Scan for the cell matching the given text and deliver its [X, Y] coordinate at center. 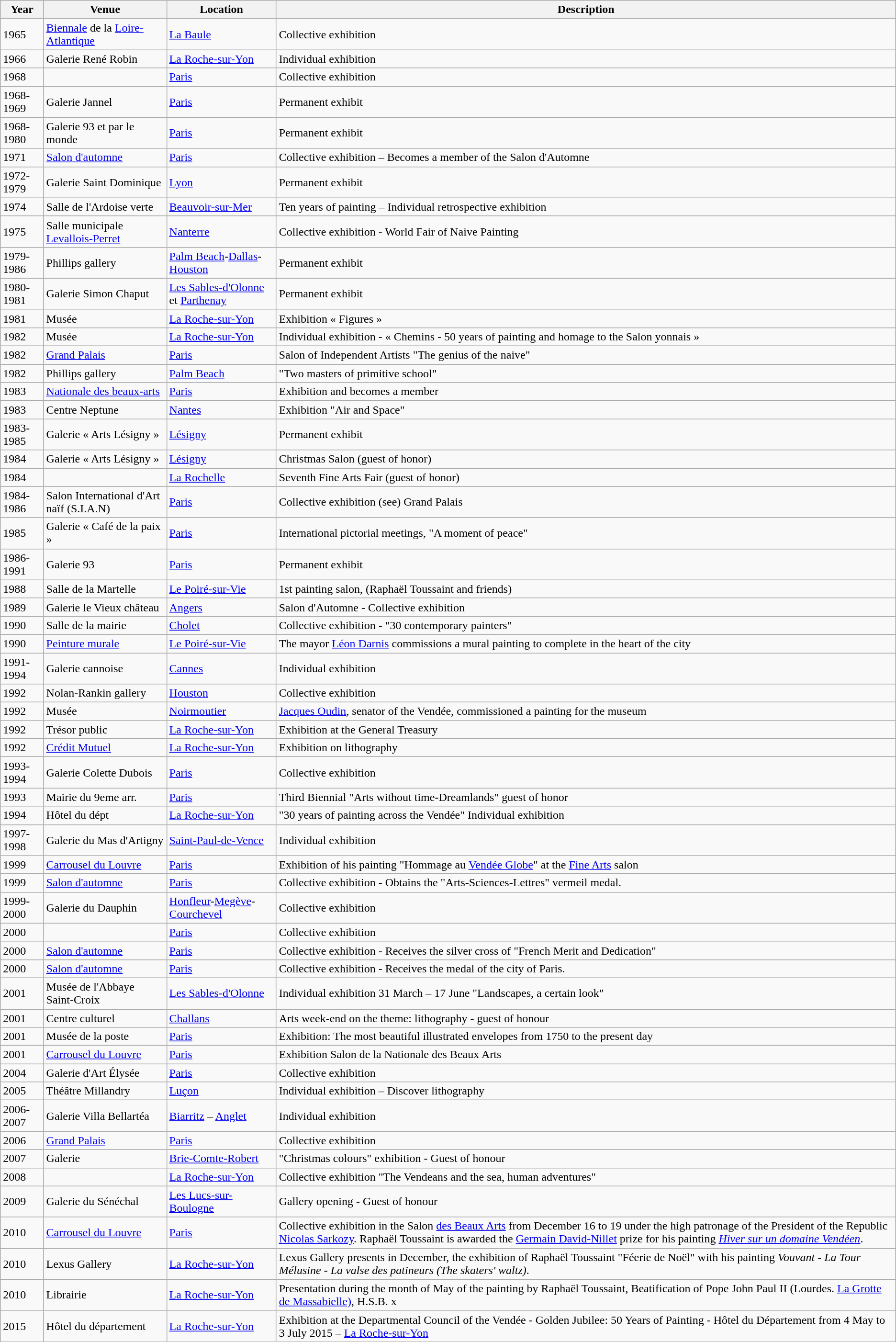
Galerie du Sénéchal [105, 1202]
Lexus Gallery [105, 1264]
2004 [22, 1073]
International pictorial meetings, "A moment of peace" [586, 533]
Individual exhibition 31 March – 17 June "Landscapes, a certain look" [586, 993]
Salle de l'Ardoise verte [105, 207]
2015 [22, 1326]
1979-1986 [22, 262]
1989 [22, 607]
Collective exhibition - Receives the medal of the city of Paris. [586, 969]
Théâtre Millandry [105, 1091]
Collective exhibition - World Fair of Naive Painting [586, 232]
Houston [221, 693]
Galerie Villa Bellartéa [105, 1116]
1993 [22, 797]
Collective exhibition "The Vendeans and the sea, human adventures" [586, 1177]
1968 [22, 77]
Angers [221, 607]
Les Sables-d'Olonne et Parthenay [221, 294]
Galerie René Robin [105, 59]
Arts week-end on the theme: lithography - guest of honour [586, 1018]
1974 [22, 207]
1983-1985 [22, 435]
Musée de l'Abbaye Saint-Croix [105, 993]
Galerie du Dauphin [105, 908]
Collective exhibition - "30 contemporary painters" [586, 625]
1999-2000 [22, 908]
Galerie 93 et par le monde [105, 133]
2007 [22, 1159]
2006 [22, 1140]
La Rochelle [221, 477]
1st painting salon, (Raphaël Toussaint and friends) [586, 589]
Exhibition: The most beautiful illustrated envelopes from 1750 to the present day [586, 1037]
Galerie 93 [105, 564]
Collective exhibition (see) Grand Palais [586, 502]
Biarritz – Anglet [221, 1116]
Exhibition and becomes a member [586, 392]
Honfleur-Megève-Courchevel [221, 908]
La Baule [221, 34]
Exhibition on lithography [586, 748]
Location [221, 10]
Palm Beach [221, 373]
Salle de la Martelle [105, 589]
1968-1980 [22, 133]
Les Lucs-sur-Boulogne [221, 1202]
1994 [22, 815]
Les Sables-d'Olonne [221, 993]
Librairie [105, 1295]
1993-1994 [22, 773]
Salon International d'Art naïf (S.I.A.N) [105, 502]
Cholet [221, 625]
Nationale des beaux-arts [105, 392]
1985 [22, 533]
Galerie cannoise [105, 668]
Challans [221, 1018]
Individual exhibition – Discover lithography [586, 1091]
Ten years of painting – Individual retrospective exhibition [586, 207]
Exhibition of his painting "Hommage au Vendée Globe" at the Fine Arts salon [586, 865]
1975 [22, 232]
1972-1979 [22, 182]
Collective exhibition - Receives the silver cross of "French Merit and Dedication" [586, 950]
Nantes [221, 410]
Exhibition « Figures » [586, 318]
Nanterre [221, 232]
1980-1981 [22, 294]
Hôtel du dépt [105, 815]
Galerie [105, 1159]
2006-2007 [22, 1116]
Christmas Salon (guest of honor) [586, 459]
Beauvoir-sur-Mer [221, 207]
Trésor public [105, 730]
Nolan-Rankin gallery [105, 693]
1981 [22, 318]
Galerie Jannel [105, 101]
Third Biennial "Arts without time-Dreamlands" guest of honor [586, 797]
1997-1998 [22, 840]
Palm Beach-Dallas-Houston [221, 262]
"Two masters of primitive school" [586, 373]
Salon d'Automne - Collective exhibition [586, 607]
Galerie Simon Chaput [105, 294]
Salle de la mairie [105, 625]
Salon of Independent Artists "The genius of the naive" [586, 355]
Venue [105, 10]
Centre culturel [105, 1018]
1965 [22, 34]
Galerie d'Art Élysée [105, 1073]
Gallery opening - Guest of honour [586, 1202]
2005 [22, 1091]
Noirmoutier [221, 711]
Seventh Fine Arts Fair (guest of honor) [586, 477]
Exhibition at the General Treasury [586, 730]
1984-1986 [22, 502]
1968-1969 [22, 101]
Individual exhibition - « Chemins - 50 years of painting and homage to the Salon yonnais » [586, 337]
Hôtel du département [105, 1326]
"30 years of painting across the Vendée" Individual exhibition [586, 815]
Galerie Saint Dominique [105, 182]
The mayor Léon Darnis commissions a mural painting to complete in the heart of the city [586, 643]
Biennale de la Loire-Atlantique [105, 34]
Centre Neptune [105, 410]
Cannes [221, 668]
1991-1994 [22, 668]
Mairie du 9eme arr. [105, 797]
Collective exhibition - Obtains the "Arts-Sciences-Lettres" vermeil medal. [586, 883]
1988 [22, 589]
Collective exhibition – Becomes a member of the Salon d'Automne [586, 158]
Luçon [221, 1091]
Galerie le Vieux château [105, 607]
Lyon [221, 182]
Galerie « Café de la paix » [105, 533]
Peinture murale [105, 643]
"Christmas colours" exhibition - Guest of honour [586, 1159]
2008 [22, 1177]
Brie-Comte-Robert [221, 1159]
Year [22, 10]
Crédit Mutuel [105, 748]
Salle municipale Levallois-Perret [105, 232]
Exhibition Salon de la Nationale des Beaux Arts [586, 1055]
Jacques Oudin, senator of the Vendée, commissioned a painting for the museum [586, 711]
1971 [22, 158]
Description [586, 10]
Galerie Colette Dubois [105, 773]
1966 [22, 59]
Galerie du Mas d'Artigny [105, 840]
Exhibition "Air and Space" [586, 410]
1986-1991 [22, 564]
2009 [22, 1202]
Saint-Paul-de-Vence [221, 840]
Musée de la poste [105, 1037]
